Locate the cell with the specified text and output its (X, Y) center coordinate. 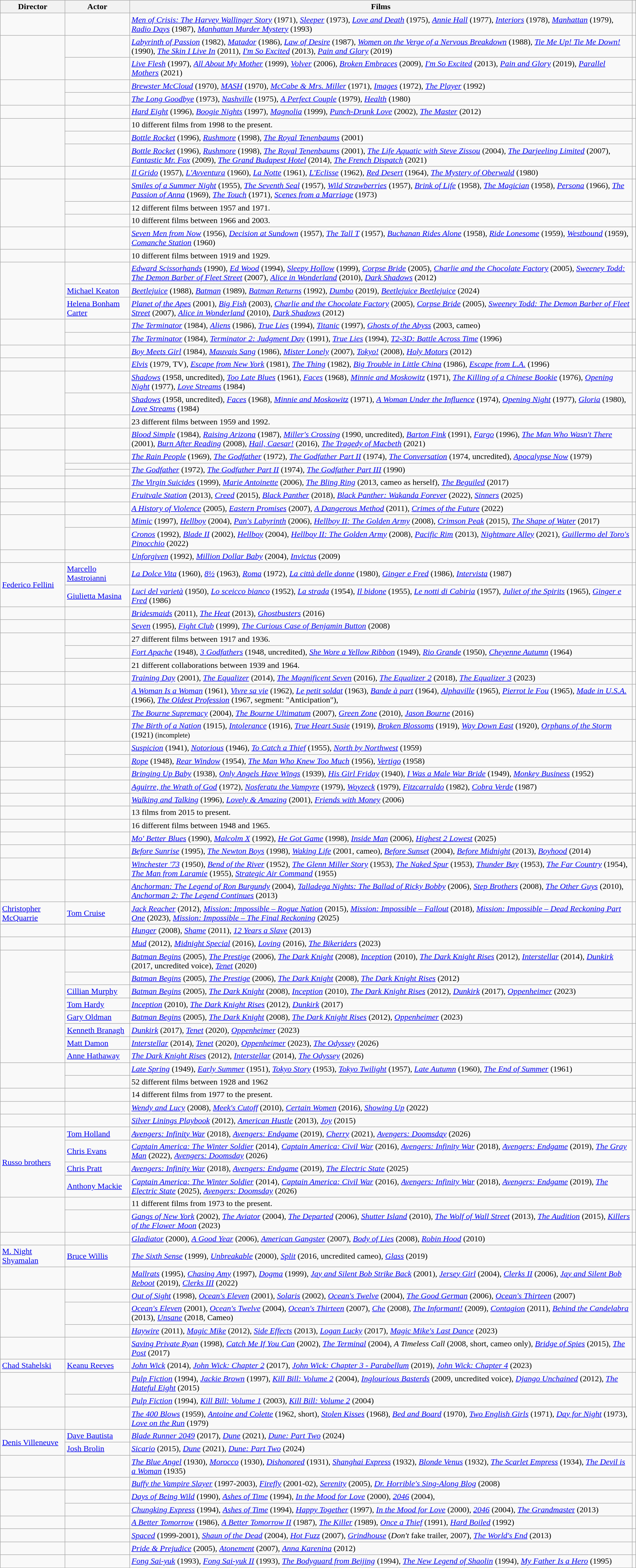
Avengers: Infinity War (2018), Avengers: Endgame (2019), The Electric State (2025) (381, 1168)
Spaced (1999-2001), Shaun of the Dead (2004), Hot Fuzz (2007), Grindhouse (Don't fake trailer, 2007), The World's End (2013) (381, 1535)
16 different films between 1948 and 1965. (381, 825)
The Long Goodbye (1973), Nashville (1975), A Perfect Couple (1979), Health (1980) (381, 99)
Films (381, 7)
Haywire (2011), Magic Mike (2012), Side Effects (2013), Logan Lucky (2017), Magic Mike's Last Dance (2023) (381, 1331)
Giulietta Masina (98, 596)
The Sixth Sense (1999), Unbreakable (2000), Split (2016, uncredited cameo), Glass (2019) (381, 1256)
21 different collaborations between 1939 and 1964. (381, 665)
Tom Holland (98, 1133)
Chris Pratt (98, 1168)
Unforgiven (1992), Million Dollar Baby (2004), Invictus (2009) (381, 556)
The Rain People (1969), The Godfather (1972), The Godfather Part II (1974), The Conversation (1974, uncredited), Apocalypse Now (1979) (381, 456)
14 different films from 1977 to the present. (381, 1095)
Bottle Rocket (1996), Rushmore (1998), The Royal Tenenbaums (2001) (381, 138)
Training Day (2001), The Equalizer (2014), The Magnificent Seven (2016), The Equalizer 2 (2018), The Equalizer 3 (2023) (381, 678)
27 different films between 1917 and 1936. (381, 639)
Dave Bautista (98, 1436)
Bruce Willis (98, 1256)
A History of Violence (2005), Eastern Promises (2007), A Dangerous Method (2011), Crimes of the Future (2022) (381, 508)
Avengers: Infinity War (2018), Avengers: Endgame (2019), Cherry (2021), Avengers: Doomsday (2026) (381, 1133)
A Better Tomorrow (1986), A Better Tomorrow II (1987), The Killer (1989), Once a Thief (1991), Hard Boiled (1992) (381, 1523)
Batman Begins (2005), The Dark Knight (2008), The Dark Knight Rises (2012), Oppenheimer (2023) (381, 1017)
Interstellar (2014), Tenet (2020), Oppenheimer (2023), The Odyssey (2026) (381, 1043)
Matt Damon (98, 1043)
Mo' Better Blues (1990), Malcolm X (1992), He Got Game (1998), Inside Man (2006), Highest 2 Lowest (2025) (381, 838)
Before Sunrise (1995), The Newton Boys (1998), Waking Life (2001, cameo), Before Sunset (2004), Before Midnight (2013), Boyhood (2014) (381, 851)
Walking and Talking (1996), Lovely & Amazing (2001), Friends with Money (2006) (381, 800)
Days of Being Wild (1990), Ashes of Time (1994), In the Mood for Love (2000), 2046 (2004), (381, 1497)
Tom Cruise (98, 913)
Christopher McQuarrie (33, 913)
Federico Fellini (33, 585)
Gladiator (2000), A Good Year (2006), American Gangster (2007), Body of Lies (2008), Robin Hood (2010) (381, 1239)
Blade Runner 2049 (2017), Dune (2021), Dune: Part Two (2024) (381, 1436)
Tom Hardy (98, 1004)
Aguirre, the Wrath of God (1972), Nosferatu the Vampyre (1979), Woyzeck (1979), Fitzcarraldo (1982), Cobra Verde (1987) (381, 787)
Marcello Mastroianni (98, 574)
Elvis (1979, TV), Escape from New York (1981), The Thing (1982), Big Trouble in Little China (1986), Escape from L.A. (1996) (381, 364)
The Virgin Suicides (1999), Marie Antoinette (2006), The Bling Ring (2013, cameo as herself), The Beguiled (2017) (381, 482)
Chungking Express (1994), Ashes of Time (1994), Happy Together (1997), In the Mood for Love (2000), 2046 (2004), The Grandmaster (2013) (381, 1510)
Michael Keaton (98, 291)
Out of Sight (1998), Ocean's Eleven (2001), Solaris (2002), Ocean's Twelve (2004), The Good German (2006), Ocean's Thirteen (2007) (381, 1296)
Fort Apache (1948), 3 Godfathers (1948, uncredited), She Wore a Yellow Ribbon (1949), Rio Grande (1950), Cheyenne Autumn (1964) (381, 652)
The Bourne Supremacy (2004), The Bourne Ultimatum (2007), Green Zone (2010), Jason Bourne (2016) (381, 713)
Chris Evans (98, 1151)
The Dark Knight Rises (2012), Interstellar (2014), The Odyssey (2026) (381, 1056)
Denis Villeneuve (33, 1442)
The Terminator (1984), Terminator 2: Judgment Day (1991), True Lies (1994), T2-3D: Battle Across Time (1996) (381, 339)
Beetlejuice (1988), Batman (1989), Batman Returns (1992), Dumbo (2019), Beetlejuice Beetlejuice (2024) (381, 291)
23 different films between 1959 and 1992. (381, 421)
Josh Brolin (98, 1448)
Brewster McCloud (1970), MASH (1970), McCabe & Mrs. Miller (1971), Images (1972), The Player (1992) (381, 86)
Chad Stahelski (33, 1366)
Seven (1995), Fight Club (1999), The Curious Case of Benjamin Button (2008) (381, 626)
Actor (98, 7)
Hunger (2008), Shame (2011), 12 Years a Slave (2013) (381, 930)
Inception (2010), The Dark Knight Rises (2012), Dunkirk (2017) (381, 1004)
10 different films from 1998 to the present. (381, 125)
Bringing Up Baby (1938), Only Angels Have Wings (1939), His Girl Friday (1940), I Was a Male War Bride (1949), Monkey Business (1952) (381, 774)
Fong Sai-yuk (1993), Fong Sai-yuk II (1993), The Bodyguard from Beijing (1994), The New Legend of Shaolin (1994), My Father Is a Hero (1995) (381, 1561)
Suspicion (1941), Notorious (1946), To Catch a Thief (1955), North by Northwest (1959) (381, 748)
The Terminator (1984), Aliens (1986), True Lies (1994), Titanic (1997), Ghosts of the Abyss (2003, cameo) (381, 326)
M. Night Shyamalan (33, 1256)
10 different films between 1966 and 2003. (381, 221)
Bridesmaids (2011), The Heat (2013), Ghostbusters (2016) (381, 613)
Kenneth Branagh (98, 1030)
Fruitvale Station (2013), Creed (2015), Black Panther (2018), Black Panther: Wakanda Forever (2022), Sinners (2025) (381, 495)
Keanu Reeves (98, 1366)
Hard Eight (1996), Boogie Nights (1997), Magnolia (1999), Punch-Drunk Love (2002), The Master (2012) (381, 112)
Silver Linings Playbook (2012), American Hustle (2013), Joy (2015) (381, 1120)
Mimic (1997), Hellboy (2004), Pan's Labyrinth (2006), Hellboy II: The Golden Army (2008), Crimson Peak (2015), The Shape of Water (2017) (381, 521)
Boy Meets Girl (1984), Mauvais Sang (1986), Mister Lonely (2007), Tokyo! (2008), Holy Motors (2012) (381, 351)
Buffy the Vampire Slayer (1997-2003), Firefly (2001-02), Serenity (2005), Dr. Horrible's Sing-Along Blog (2008) (381, 1484)
Wendy and Lucy (2008), Meek's Cutoff (2010), Certain Women (2016), Showing Up (2022) (381, 1108)
Anthony Mackie (98, 1186)
Mud (2012), Midnight Special (2016), Loving (2016), The Bikeriders (2023) (381, 943)
Batman Begins (2005), The Dark Knight (2008), Inception (2010), The Dark Knight Rises (2012), Dunkirk (2017), Oppenheimer (2023) (381, 991)
52 different films between 1928 and 1962 (381, 1082)
Sicario (2015), Dune (2021), Dune: Part Two (2024) (381, 1448)
The Godfather (1972), The Godfather Part II (1974), The Godfather Part III (1990) (381, 470)
Helena Bonham Carter (98, 308)
Russo brothers (33, 1162)
Cillian Murphy (98, 991)
Gary Oldman (98, 1017)
Il Grido (1957), L'Avventura (1960), La Notte (1961), L'Eclisse (1962), Red Desert (1964), The Mystery of Oberwald (1980) (381, 172)
La Dolce Vita (1960), 8½ (1963), Roma (1972), La città delle donne (1980), Ginger e Fred (1986), Intervista (1987) (381, 574)
12 different films between 1957 and 1971. (381, 207)
Pulp Fiction (1994), Kill Bill: Volume 1 (2003), Kill Bill: Volume 2 (2004) (381, 1401)
Batman Begins (2005), The Prestige (2006), The Dark Knight (2008), The Dark Knight Rises (2012) (381, 979)
Rope (1948), Rear Window (1954), The Man Who Knew Too Much (1956), Vertigo (1958) (381, 761)
Anne Hathaway (98, 1056)
Pride & Prejudice (2005), Atonement (2007), Anna Karenina (2012) (381, 1548)
Late Spring (1949), Early Summer (1951), Tokyo Story (1953), Tokyo Twilight (1957), Late Autumn (1960), The End of Summer (1961) (381, 1069)
Dunkirk (2017), Tenet (2020), Oppenheimer (2023) (381, 1030)
10 different films between 1919 and 1929. (381, 256)
John Wick (2014), John Wick: Chapter 2 (2017), John Wick: Chapter 3 - Parabellum (2019), John Wick: Chapter 4 (2023) (381, 1366)
11 different films from 1973 to the present. (381, 1204)
Director (33, 7)
13 films from 2015 to present. (381, 813)
